From the cell containing the given text, extract its center point as [X, Y] coordinate. 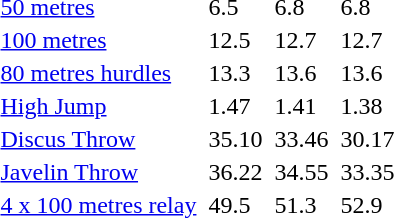
12.5 [236, 40]
34.55 [302, 172]
36.22 [236, 172]
35.10 [236, 139]
1.47 [236, 106]
33.46 [302, 139]
13.6 [302, 73]
12.7 [302, 40]
1.41 [302, 106]
13.3 [236, 73]
